Return the [X, Y] coordinate for the center point of the cell that contains the specified text.  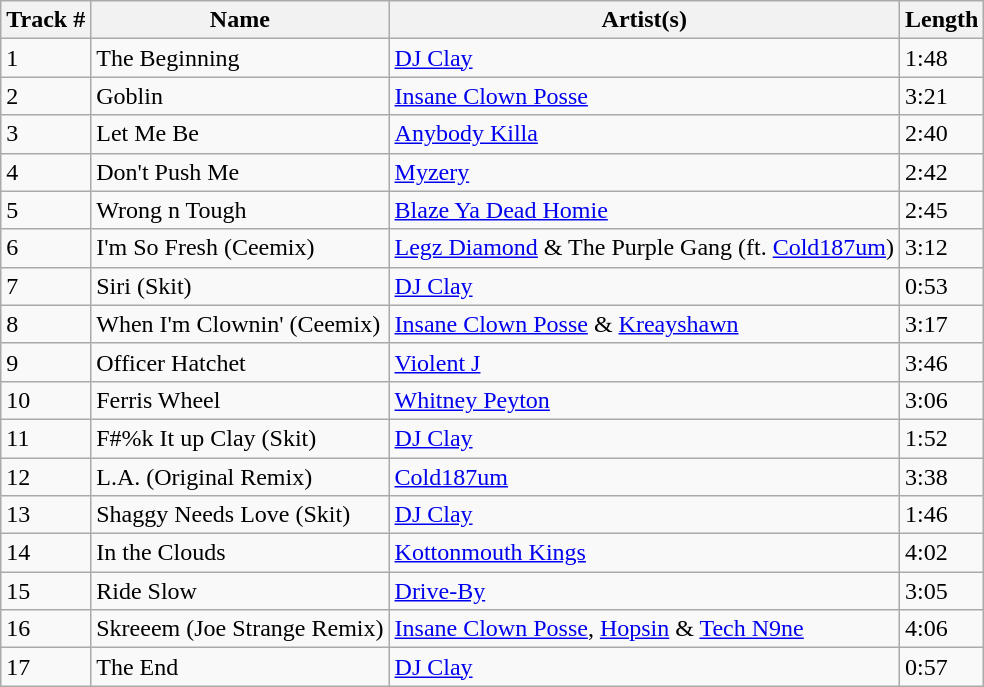
8 [46, 324]
Artist(s) [644, 20]
Drive-By [644, 591]
Violent J [644, 362]
1:52 [942, 438]
17 [46, 667]
0:53 [942, 286]
Myzery [644, 172]
In the Clouds [240, 553]
Name [240, 20]
F#%k It up Clay (Skit) [240, 438]
L.A. (Original Remix) [240, 477]
14 [46, 553]
2 [46, 96]
Whitney Peyton [644, 400]
Goblin [240, 96]
12 [46, 477]
Insane Clown Posse [644, 96]
9 [46, 362]
13 [46, 515]
3:21 [942, 96]
Siri (Skit) [240, 286]
Blaze Ya Dead Homie [644, 210]
Cold187um [644, 477]
2:40 [942, 134]
I'm So Fresh (Ceemix) [240, 248]
3:46 [942, 362]
15 [46, 591]
Kottonmouth Kings [644, 553]
11 [46, 438]
0:57 [942, 667]
Ferris Wheel [240, 400]
1 [46, 58]
Ride Slow [240, 591]
Skreeem (Joe Strange Remix) [240, 629]
16 [46, 629]
7 [46, 286]
6 [46, 248]
3:05 [942, 591]
3:06 [942, 400]
10 [46, 400]
Anybody Killa [644, 134]
1:48 [942, 58]
Track # [46, 20]
3:38 [942, 477]
Shaggy Needs Love (Skit) [240, 515]
5 [46, 210]
3:17 [942, 324]
Don't Push Me [240, 172]
1:46 [942, 515]
Let Me Be [240, 134]
2:42 [942, 172]
3 [46, 134]
Length [942, 20]
4:06 [942, 629]
The Beginning [240, 58]
When I'm Clownin' (Ceemix) [240, 324]
Insane Clown Posse & Kreayshawn [644, 324]
Wrong n Tough [240, 210]
Insane Clown Posse, Hopsin & Tech N9ne [644, 629]
Legz Diamond & The Purple Gang (ft. Cold187um) [644, 248]
Officer Hatchet [240, 362]
3:12 [942, 248]
2:45 [942, 210]
4 [46, 172]
4:02 [942, 553]
The End [240, 667]
